Return the [X, Y] coordinate for the center point of the cell that contains the specified text.  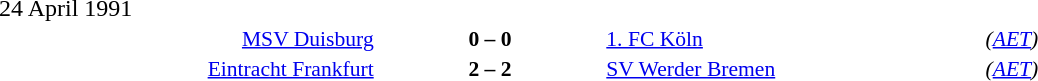
0 – 0 [490, 38]
1. FC Köln [794, 38]
